Return (X, Y) of the center of cell containing provided text 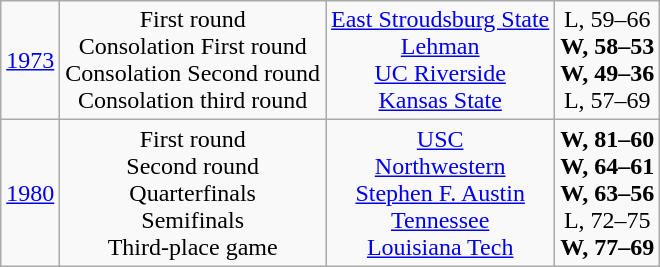
USCNorthwesternStephen F. AustinTennesseeLouisiana Tech (440, 193)
1973 (30, 60)
L, 59–66W, 58–53W, 49–36L, 57–69 (608, 60)
First roundSecond roundQuarterfinalsSemifinalsThird-place game (193, 193)
W, 81–60W, 64–61W, 63–56L, 72–75W, 77–69 (608, 193)
East Stroudsburg StateLehmanUC RiversideKansas State (440, 60)
1980 (30, 193)
First roundConsolation First roundConsolation Second roundConsolation third round (193, 60)
